Extract the (X, Y) coordinate from the center of the cell holding the provided text.  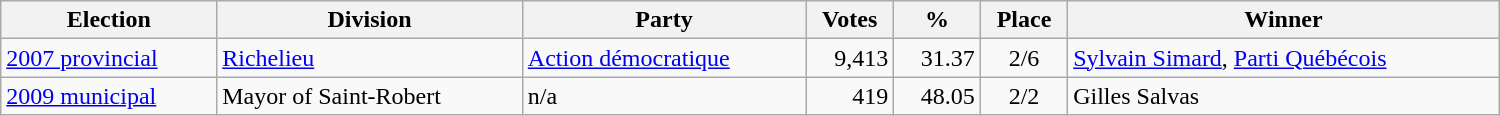
Gilles Salvas (1284, 96)
2007 provincial (109, 58)
Richelieu (370, 58)
31.37 (938, 58)
Division (370, 20)
Votes (850, 20)
Party (664, 20)
48.05 (938, 96)
Election (109, 20)
n/a (664, 96)
% (938, 20)
Winner (1284, 20)
2009 municipal (109, 96)
2/2 (1024, 96)
419 (850, 96)
Action démocratique (664, 58)
2/6 (1024, 58)
Mayor of Saint-Robert (370, 96)
Sylvain Simard, Parti Québécois (1284, 58)
9,413 (850, 58)
Place (1024, 20)
